Determine the [X, Y] coordinate at the center of the cell enclosing the given text.  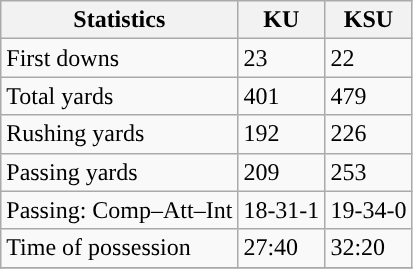
Passing yards [120, 172]
226 [368, 134]
KSU [368, 20]
Total yards [120, 96]
First downs [120, 58]
Time of possession [120, 248]
401 [282, 96]
479 [368, 96]
Statistics [120, 20]
32:20 [368, 248]
KU [282, 20]
27:40 [282, 248]
18-31-1 [282, 210]
253 [368, 172]
Passing: Comp–Att–Int [120, 210]
22 [368, 58]
Rushing yards [120, 134]
23 [282, 58]
19-34-0 [368, 210]
209 [282, 172]
192 [282, 134]
